Identify which cell holds the provided text, then report its [X, Y] central coordinate. 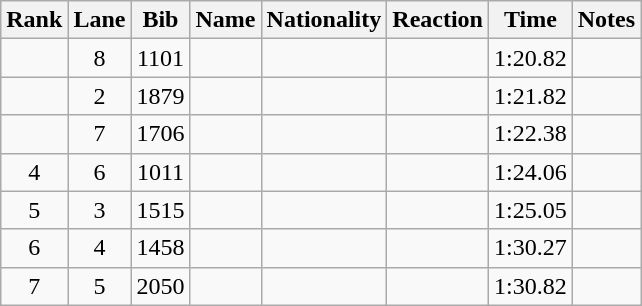
Nationality [324, 20]
1:25.05 [530, 210]
1879 [160, 96]
1458 [160, 248]
Time [530, 20]
1:30.27 [530, 248]
1:30.82 [530, 286]
1101 [160, 58]
1515 [160, 210]
8 [100, 58]
Name [226, 20]
1:21.82 [530, 96]
Lane [100, 20]
Rank [34, 20]
1011 [160, 172]
2 [100, 96]
2050 [160, 286]
Reaction [438, 20]
Notes [606, 20]
Bib [160, 20]
3 [100, 210]
1:24.06 [530, 172]
1:20.82 [530, 58]
1706 [160, 134]
1:22.38 [530, 134]
